Output the (x, y) coordinate of the center of the cell containing the given text.  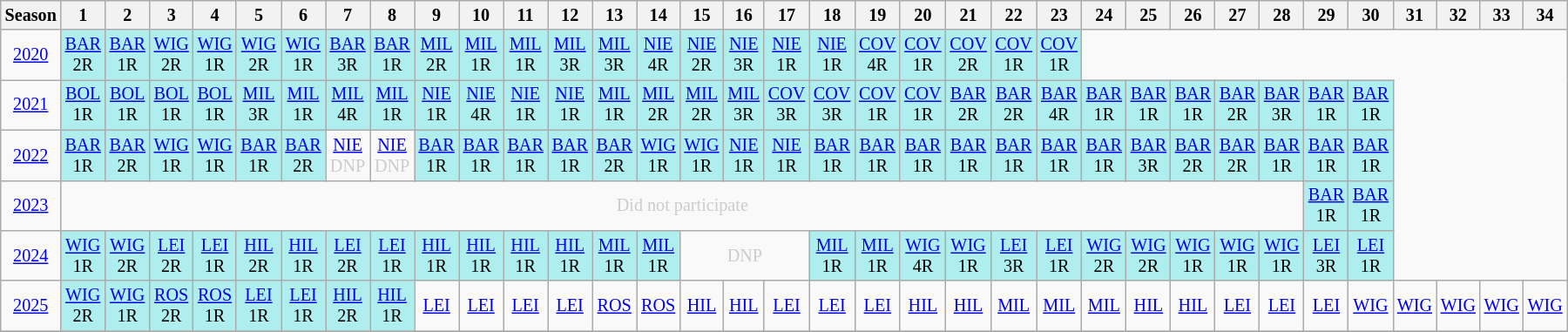
25 (1148, 16)
33 (1502, 16)
2025 (31, 306)
WIG4R (923, 256)
29 (1326, 16)
COV4R (877, 55)
9 (437, 16)
21 (968, 16)
MIL4R (348, 105)
14 (659, 16)
16 (744, 16)
20 (923, 16)
34 (1545, 16)
12 (570, 16)
Season (31, 16)
28 (1282, 16)
26 (1193, 16)
17 (787, 16)
32 (1458, 16)
ROS2R (172, 306)
DNP (746, 256)
23 (1059, 16)
1 (84, 16)
8 (392, 16)
10 (481, 16)
COV2R (968, 55)
5 (258, 16)
30 (1371, 16)
NIE3R (744, 55)
4 (215, 16)
18 (832, 16)
22 (1014, 16)
ROS1R (215, 306)
3 (172, 16)
2021 (31, 105)
31 (1415, 16)
2 (127, 16)
15 (702, 16)
7 (348, 16)
NIE2R (702, 55)
24 (1105, 16)
BAR4R (1059, 105)
Did not participate (683, 206)
19 (877, 16)
13 (615, 16)
27 (1237, 16)
2020 (31, 55)
2023 (31, 206)
6 (303, 16)
2022 (31, 155)
11 (526, 16)
2024 (31, 256)
